Return the (x, y) coordinate for the center point of the cell that contains the specified text.  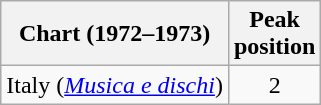
Peakposition (274, 34)
Italy (Musica e dischi) (115, 85)
Chart (1972–1973) (115, 34)
2 (274, 85)
